Capture the cell that displays the provided text and extract its [X, Y] central coordinate. 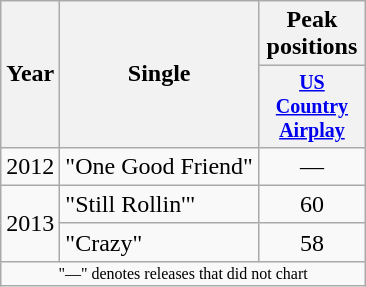
"—" denotes releases that did not chart [184, 273]
Single [160, 74]
"Crazy" [160, 242]
"One Good Friend" [160, 166]
— [312, 166]
Year [30, 74]
2013 [30, 223]
58 [312, 242]
US Country Airplay [312, 106]
"Still Rollin'" [160, 204]
2012 [30, 166]
Peak positions [312, 34]
60 [312, 204]
